Extract the (X, Y) coordinate from the center of the cell holding the provided text.  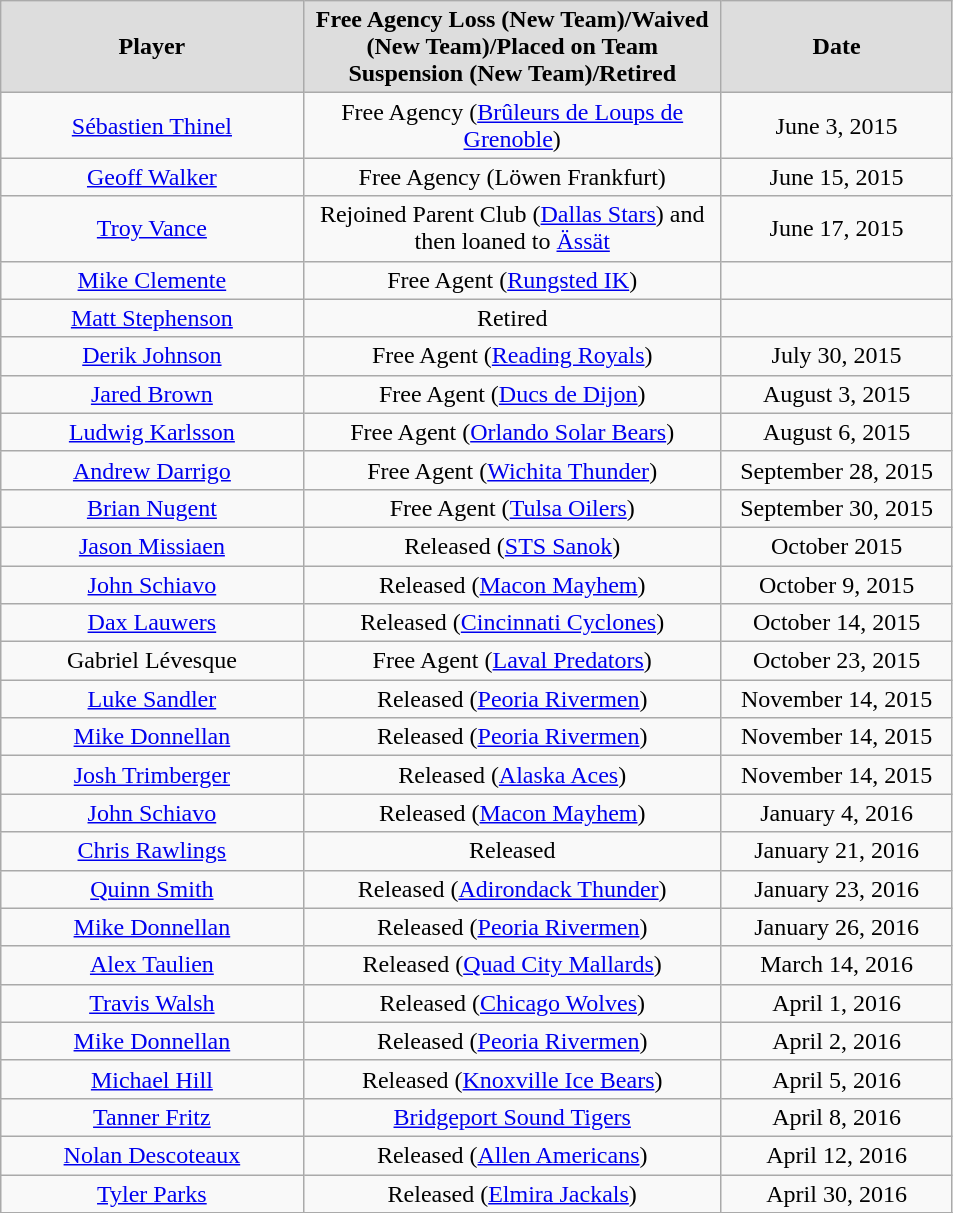
September 30, 2015 (836, 508)
Tyler Parks (152, 1193)
October 23, 2015 (836, 661)
Free Agent (Wichita Thunder) (512, 470)
Released (512, 851)
Free Agency (Löwen Frankfurt) (512, 177)
January 21, 2016 (836, 851)
Date (836, 47)
Nolan Descoteaux (152, 1155)
Released (Alaska Aces) (512, 775)
October 2015 (836, 546)
Sébastien Thinel (152, 126)
Free Agency Loss (New Team)/Waived (New Team)/Placed on Team Suspension (New Team)/Retired (512, 47)
Released (STS Sanok) (512, 546)
Released (Knoxville Ice Bears) (512, 1079)
Released (Adirondack Thunder) (512, 889)
Chris Rawlings (152, 851)
October 9, 2015 (836, 585)
March 14, 2016 (836, 965)
August 6, 2015 (836, 432)
Troy Vance (152, 228)
Gabriel Lévesque (152, 661)
Free Agent (Tulsa Oilers) (512, 508)
August 3, 2015 (836, 394)
Jared Brown (152, 394)
Bridgeport Sound Tigers (512, 1117)
Free Agent (Orlando Solar Bears) (512, 432)
Free Agency (Brûleurs de Loups de Grenoble) (512, 126)
Josh Trimberger (152, 775)
April 30, 2016 (836, 1193)
January 26, 2016 (836, 927)
Geoff Walker (152, 177)
January 23, 2016 (836, 889)
Free Agent (Laval Predators) (512, 661)
Released (Quad City Mallards) (512, 965)
Released (Allen Americans) (512, 1155)
Rejoined Parent Club (Dallas Stars) and then loaned to Ässät (512, 228)
July 30, 2015 (836, 356)
Dax Lauwers (152, 623)
Ludwig Karlsson (152, 432)
Free Agent (Rungsted IK) (512, 280)
June 3, 2015 (836, 126)
Free Agent (Reading Royals) (512, 356)
Quinn Smith (152, 889)
April 8, 2016 (836, 1117)
Derik Johnson (152, 356)
Jason Missiaen (152, 546)
Mike Clemente (152, 280)
Andrew Darrigo (152, 470)
Alex Taulien (152, 965)
June 17, 2015 (836, 228)
Tanner Fritz (152, 1117)
Retired (512, 318)
Luke Sandler (152, 699)
April 2, 2016 (836, 1041)
Released (Cincinnati Cyclones) (512, 623)
Free Agent (Ducs de Dijon) (512, 394)
Michael Hill (152, 1079)
June 15, 2015 (836, 177)
Player (152, 47)
April 5, 2016 (836, 1079)
Brian Nugent (152, 508)
January 4, 2016 (836, 813)
Released (Elmira Jackals) (512, 1193)
April 1, 2016 (836, 1003)
April 12, 2016 (836, 1155)
Released (Chicago Wolves) (512, 1003)
October 14, 2015 (836, 623)
September 28, 2015 (836, 470)
Matt Stephenson (152, 318)
Travis Walsh (152, 1003)
